Extract the (X, Y) coordinate from the center of the cell holding the provided text.  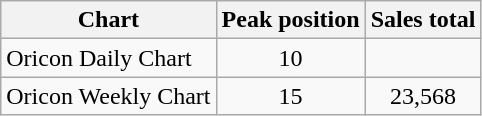
Oricon Daily Chart (108, 58)
23,568 (423, 96)
15 (290, 96)
Chart (108, 20)
10 (290, 58)
Peak position (290, 20)
Oricon Weekly Chart (108, 96)
Sales total (423, 20)
